Identify which cell holds the provided text, then report its [x, y] central coordinate. 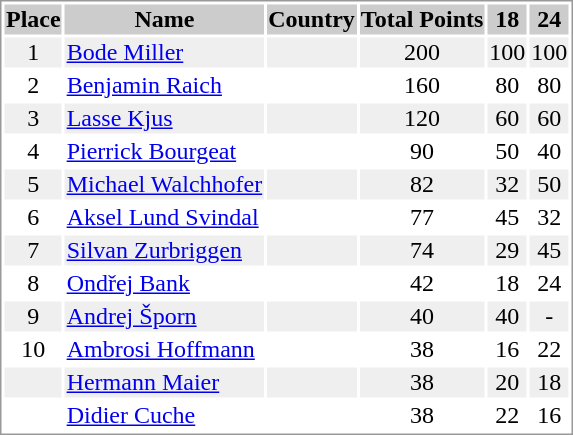
2 [33, 85]
Bode Miller [164, 53]
120 [422, 119]
10 [33, 349]
90 [422, 151]
8 [33, 283]
Didier Cuche [164, 415]
160 [422, 85]
200 [422, 53]
7 [33, 251]
74 [422, 251]
Name [164, 19]
3 [33, 119]
Place [33, 19]
5 [33, 185]
Ambrosi Hoffmann [164, 349]
Ondřej Bank [164, 283]
Benjamin Raich [164, 85]
42 [422, 283]
82 [422, 185]
Lasse Kjus [164, 119]
29 [508, 251]
- [550, 317]
4 [33, 151]
Hermann Maier [164, 383]
20 [508, 383]
6 [33, 217]
Silvan Zurbriggen [164, 251]
Country [312, 19]
Michael Walchhofer [164, 185]
Aksel Lund Svindal [164, 217]
77 [422, 217]
Andrej Šporn [164, 317]
9 [33, 317]
1 [33, 53]
Pierrick Bourgeat [164, 151]
Total Points [422, 19]
